From the cell containing the given text, extract its center point as [x, y] coordinate. 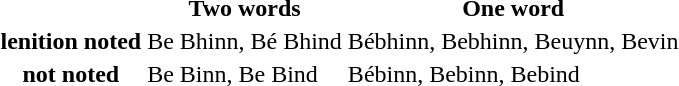
Be Bhinn, Bé Bhind [245, 41]
